Search for the cell housing the specified text and yield its (X, Y) center coordinate. 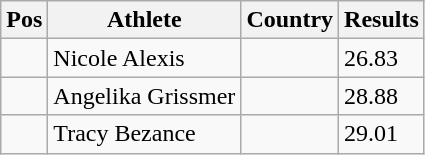
Athlete (144, 20)
Pos (24, 20)
29.01 (382, 134)
Results (382, 20)
Tracy Bezance (144, 134)
28.88 (382, 96)
26.83 (382, 58)
Country (290, 20)
Nicole Alexis (144, 58)
Angelika Grissmer (144, 96)
